From the cell containing the given text, extract its center point as (x, y) coordinate. 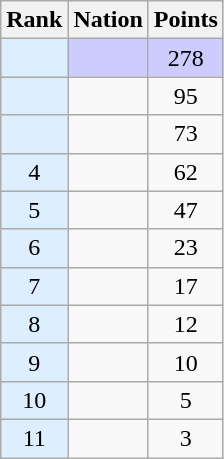
47 (186, 210)
3 (186, 438)
Nation (108, 20)
9 (34, 362)
4 (34, 172)
73 (186, 134)
23 (186, 248)
6 (34, 248)
95 (186, 96)
62 (186, 172)
278 (186, 58)
Points (186, 20)
12 (186, 324)
8 (34, 324)
11 (34, 438)
7 (34, 286)
Rank (34, 20)
17 (186, 286)
